Provide the [X, Y] coordinate of the cell's center where the given text is located.  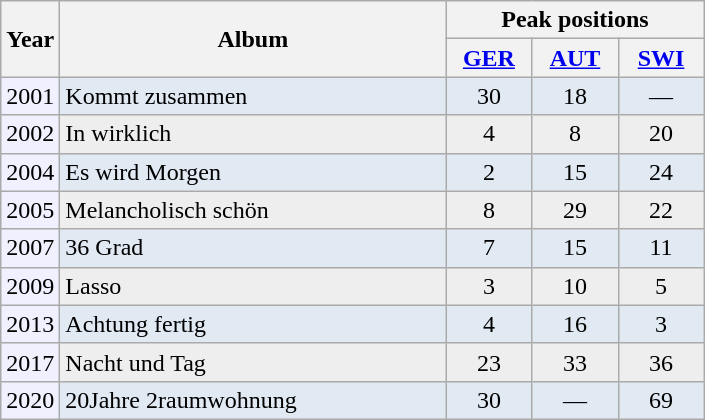
16 [575, 324]
5 [661, 286]
2009 [30, 286]
2002 [30, 134]
Nacht und Tag [253, 362]
20Jahre 2raumwohnung [253, 400]
22 [661, 210]
Achtung fertig [253, 324]
2001 [30, 96]
GER [489, 58]
69 [661, 400]
2013 [30, 324]
AUT [575, 58]
In wirklich [253, 134]
Lasso [253, 286]
10 [575, 286]
20 [661, 134]
2005 [30, 210]
33 [575, 362]
24 [661, 172]
SWI [661, 58]
Album [253, 39]
23 [489, 362]
Year [30, 39]
2020 [30, 400]
2017 [30, 362]
2004 [30, 172]
Es wird Morgen [253, 172]
Melancholisch schön [253, 210]
11 [661, 248]
7 [489, 248]
36 [661, 362]
Kommt zusammen [253, 96]
2007 [30, 248]
2 [489, 172]
36 Grad [253, 248]
Peak positions [575, 20]
29 [575, 210]
18 [575, 96]
